For the text-containing cell, return its midpoint in (X, Y) coordinate format. 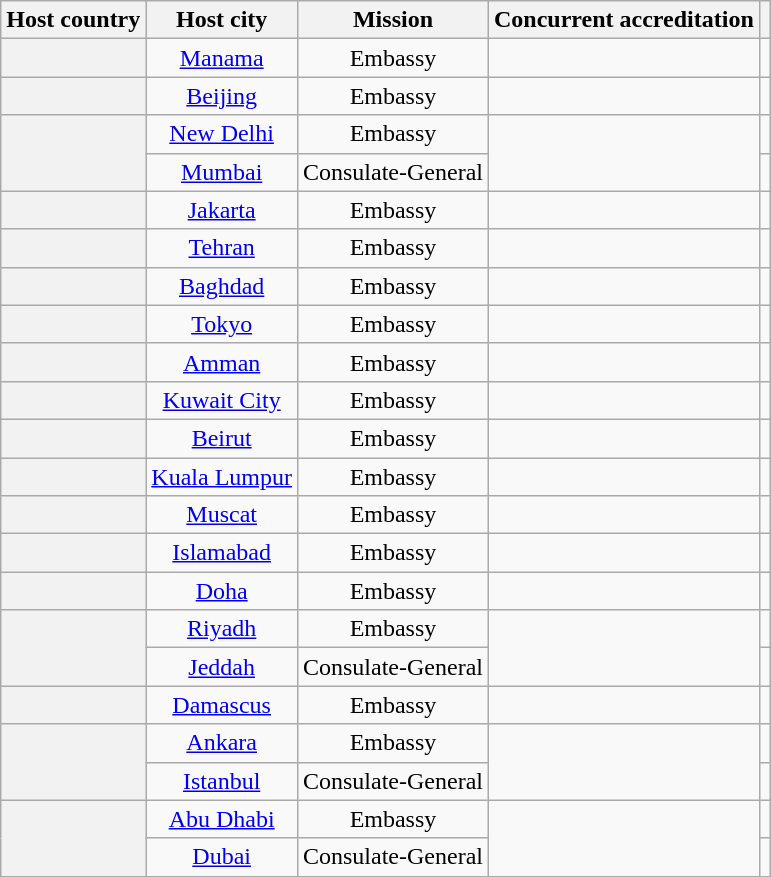
Ankara (222, 743)
Concurrent accreditation (624, 20)
Dubai (222, 857)
Tehran (222, 248)
New Delhi (222, 134)
Amman (222, 362)
Tokyo (222, 324)
Kuala Lumpur (222, 477)
Riyadh (222, 629)
Mumbai (222, 172)
Kuwait City (222, 400)
Muscat (222, 515)
Jakarta (222, 210)
Beirut (222, 438)
Manama (222, 58)
Damascus (222, 705)
Beijing (222, 96)
Host city (222, 20)
Islamabad (222, 553)
Doha (222, 591)
Host country (74, 20)
Mission (392, 20)
Jeddah (222, 667)
Abu Dhabi (222, 819)
Istanbul (222, 781)
Baghdad (222, 286)
